Extract the [X, Y] coordinate from the center of the cell holding the provided text.  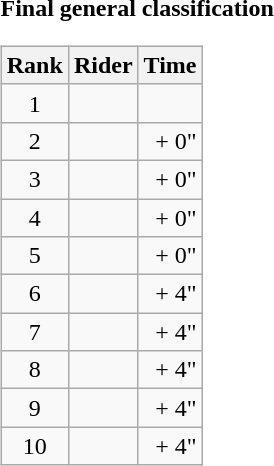
4 [34, 217]
9 [34, 408]
Rank [34, 65]
3 [34, 179]
2 [34, 141]
8 [34, 370]
5 [34, 256]
10 [34, 446]
1 [34, 103]
Rider [103, 65]
6 [34, 294]
Time [170, 65]
7 [34, 332]
